Find where the given text appears and provide that cell's center as [X, Y] coordinate. 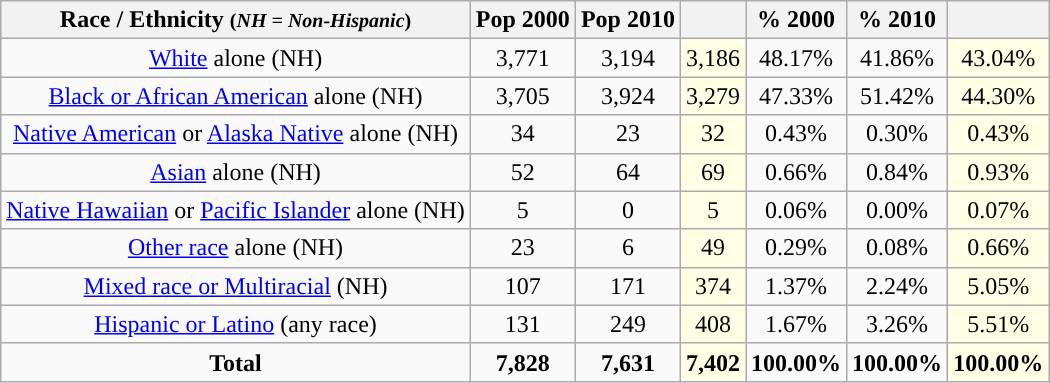
5.51% [998, 324]
Native Hawaiian or Pacific Islander alone (NH) [236, 210]
Black or African American alone (NH) [236, 96]
Race / Ethnicity (NH = Non-Hispanic) [236, 20]
3,194 [628, 58]
1.67% [796, 324]
5.05% [998, 286]
6 [628, 248]
Pop 2010 [628, 20]
43.04% [998, 58]
0.08% [898, 248]
52 [522, 172]
3.26% [898, 324]
2.24% [898, 286]
White alone (NH) [236, 58]
7,828 [522, 362]
34 [522, 134]
Total [236, 362]
% 2000 [796, 20]
32 [712, 134]
Mixed race or Multiracial (NH) [236, 286]
3,771 [522, 58]
0.29% [796, 248]
3,705 [522, 96]
0.93% [998, 172]
131 [522, 324]
% 2010 [898, 20]
7,631 [628, 362]
408 [712, 324]
0.84% [898, 172]
3,186 [712, 58]
49 [712, 248]
64 [628, 172]
7,402 [712, 362]
1.37% [796, 286]
249 [628, 324]
Pop 2000 [522, 20]
0.07% [998, 210]
171 [628, 286]
41.86% [898, 58]
44.30% [998, 96]
107 [522, 286]
Native American or Alaska Native alone (NH) [236, 134]
Other race alone (NH) [236, 248]
3,924 [628, 96]
0.30% [898, 134]
Asian alone (NH) [236, 172]
3,279 [712, 96]
0.06% [796, 210]
48.17% [796, 58]
0.00% [898, 210]
0 [628, 210]
69 [712, 172]
374 [712, 286]
51.42% [898, 96]
47.33% [796, 96]
Hispanic or Latino (any race) [236, 324]
